Return [x, y] of the center of cell containing provided text 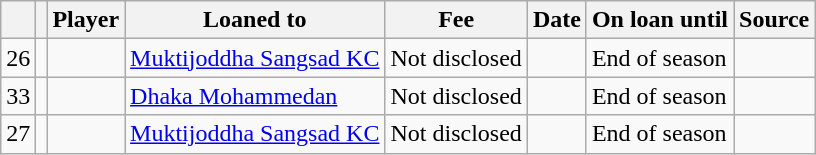
Source [774, 20]
Dhaka Mohammedan [255, 96]
Loaned to [255, 20]
Player [86, 20]
26 [18, 58]
Fee [456, 20]
Date [556, 20]
27 [18, 134]
33 [18, 96]
On loan until [660, 20]
